Output the (X, Y) coordinate of the center of the cell containing the given text.  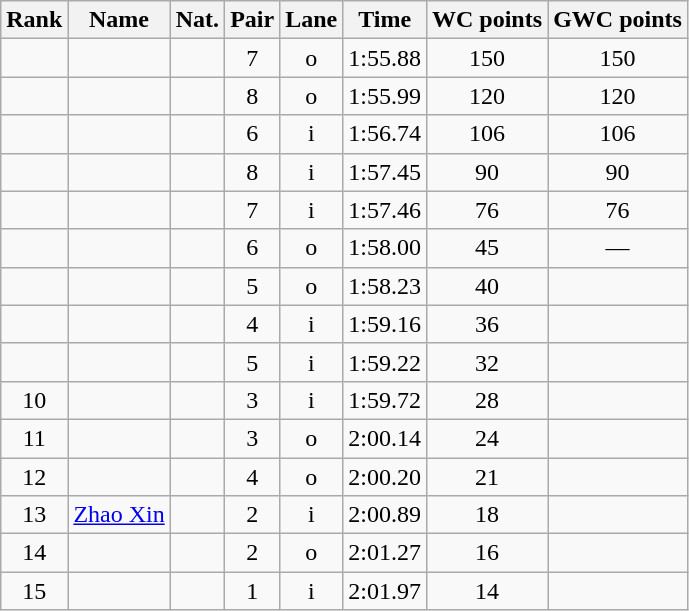
1 (252, 591)
18 (486, 515)
36 (486, 324)
1:57.46 (385, 210)
1:58.23 (385, 286)
16 (486, 553)
21 (486, 477)
1:57.45 (385, 172)
24 (486, 438)
15 (34, 591)
11 (34, 438)
32 (486, 362)
— (618, 248)
28 (486, 400)
1:55.88 (385, 58)
2:00.89 (385, 515)
1:58.00 (385, 248)
12 (34, 477)
Zhao Xin (119, 515)
Rank (34, 20)
GWC points (618, 20)
2:00.14 (385, 438)
13 (34, 515)
Name (119, 20)
2:01.97 (385, 591)
2:01.27 (385, 553)
1:59.72 (385, 400)
2:00.20 (385, 477)
Nat. (197, 20)
40 (486, 286)
1:55.99 (385, 96)
Time (385, 20)
1:59.16 (385, 324)
Pair (252, 20)
WC points (486, 20)
Lane (312, 20)
10 (34, 400)
45 (486, 248)
1:59.22 (385, 362)
1:56.74 (385, 134)
